Find where the given text appears and provide that cell's center as (X, Y) coordinate. 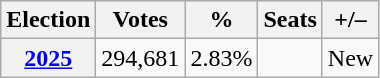
Seats (290, 20)
294,681 (140, 58)
Votes (140, 20)
+/– (350, 20)
2025 (48, 58)
% (222, 20)
Election (48, 20)
New (350, 58)
2.83% (222, 58)
